For the text-containing cell, return its midpoint in [X, Y] coordinate format. 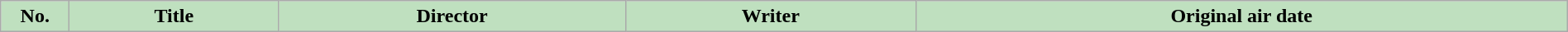
No. [35, 16]
Director [452, 16]
Original air date [1241, 16]
Title [174, 16]
Writer [771, 16]
